Provide the [X, Y] coordinate of the cell's center where the given text is located.  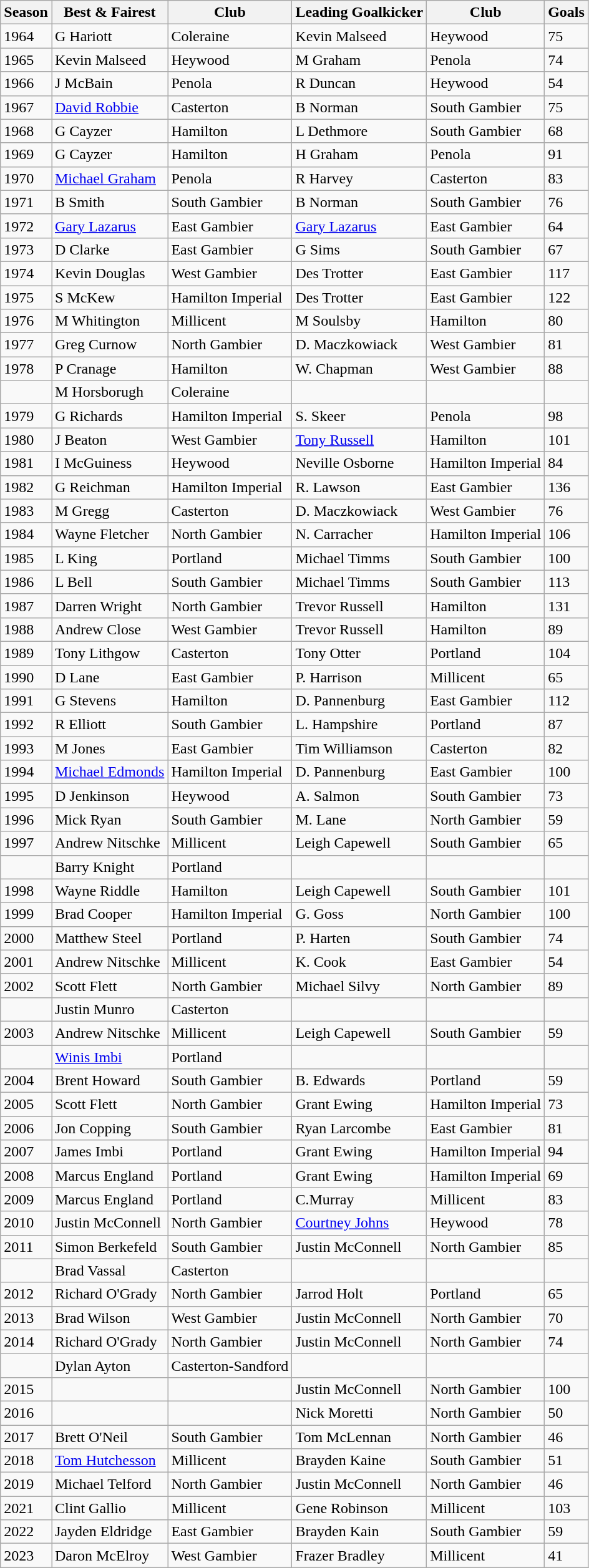
103 [567, 1508]
88 [567, 369]
G Reichman [109, 487]
2013 [26, 1318]
Mick Ryan [109, 820]
Best & Fairest [109, 12]
M Soulsby [359, 321]
James Imbi [109, 1152]
W. Chapman [359, 369]
1990 [26, 677]
2005 [26, 1105]
94 [567, 1152]
Tom McLennan [359, 1436]
I McGuiness [109, 463]
Goals [567, 12]
1989 [26, 653]
Matthew Steel [109, 938]
M Graham [359, 60]
G Sims [359, 249]
Michael Silvy [359, 985]
D Clarke [109, 249]
2010 [26, 1223]
Season [26, 12]
1971 [26, 202]
Michael Telford [109, 1484]
2004 [26, 1081]
N. Carracher [359, 535]
2018 [26, 1461]
117 [567, 273]
1975 [26, 298]
2021 [26, 1508]
Brayden Kaine [359, 1461]
Nick Moretti [359, 1413]
P. Harrison [359, 677]
L Bell [109, 582]
2007 [26, 1152]
Courtney Johns [359, 1223]
Casterton-Sandford [230, 1365]
M Whitington [109, 321]
85 [567, 1247]
M Gregg [109, 511]
Frazer Bradley [359, 1556]
1968 [26, 131]
Tom Hutchesson [109, 1461]
B Smith [109, 202]
G Richards [109, 416]
D Lane [109, 677]
Gene Robinson [359, 1508]
122 [567, 298]
1965 [26, 60]
Winis Imbi [109, 1057]
L Dethmore [359, 131]
82 [567, 748]
Ryan Larcombe [359, 1128]
M. Lane [359, 820]
Jon Copping [109, 1128]
2002 [26, 985]
Jarrod Holt [359, 1294]
1988 [26, 629]
1966 [26, 84]
1993 [26, 748]
1980 [26, 440]
G. Goss [359, 914]
M Jones [109, 748]
2009 [26, 1199]
1992 [26, 725]
1981 [26, 463]
1994 [26, 772]
Brad Wilson [109, 1318]
41 [567, 1556]
G Stevens [109, 701]
Brent Howard [109, 1081]
1970 [26, 178]
G Hariott [109, 36]
1984 [26, 535]
1969 [26, 155]
2008 [26, 1176]
P Cranage [109, 369]
1964 [26, 36]
Brad Cooper [109, 914]
J Beaton [109, 440]
Justin Munro [109, 1009]
Tim Williamson [359, 748]
Tony Otter [359, 653]
1983 [26, 511]
1967 [26, 107]
Leading Goalkicker [359, 12]
104 [567, 653]
2006 [26, 1128]
1999 [26, 914]
50 [567, 1413]
1979 [26, 416]
2003 [26, 1033]
1997 [26, 843]
2017 [26, 1436]
1995 [26, 796]
A. Salmon [359, 796]
D Jenkinson [109, 796]
1998 [26, 891]
Barry Knight [109, 867]
78 [567, 1223]
L. Hampshire [359, 725]
2000 [26, 938]
98 [567, 416]
Wayne Fletcher [109, 535]
1978 [26, 369]
David Robbie [109, 107]
1996 [26, 820]
J McBain [109, 84]
Jayden Eldridge [109, 1532]
Andrew Close [109, 629]
Greg Curnow [109, 345]
Dylan Ayton [109, 1365]
1985 [26, 558]
Daron McElroy [109, 1556]
1977 [26, 345]
L King [109, 558]
M Horsborugh [109, 392]
1991 [26, 701]
1972 [26, 226]
K. Cook [359, 962]
2016 [26, 1413]
91 [567, 155]
R Harvey [359, 178]
R. Lawson [359, 487]
Wayne Riddle [109, 891]
106 [567, 535]
2022 [26, 1532]
Tony Lithgow [109, 653]
1986 [26, 582]
51 [567, 1461]
Clint Gallio [109, 1508]
Simon Berkefeld [109, 1247]
87 [567, 725]
Michael Graham [109, 178]
2015 [26, 1389]
R Duncan [359, 84]
H Graham [359, 155]
S. Skeer [359, 416]
1987 [26, 606]
P. Harten [359, 938]
Michael Edmonds [109, 772]
Darren Wright [109, 606]
Tony Russell [359, 440]
84 [567, 463]
1973 [26, 249]
R Elliott [109, 725]
2019 [26, 1484]
70 [567, 1318]
2001 [26, 962]
2012 [26, 1294]
B. Edwards [359, 1081]
69 [567, 1176]
2011 [26, 1247]
1974 [26, 273]
1982 [26, 487]
67 [567, 249]
Brad Vassal [109, 1270]
Brayden Kain [359, 1532]
1976 [26, 321]
113 [567, 582]
68 [567, 131]
136 [567, 487]
Neville Osborne [359, 463]
Kevin Douglas [109, 273]
80 [567, 321]
2014 [26, 1342]
S McKew [109, 298]
112 [567, 701]
2023 [26, 1556]
C.Murray [359, 1199]
Brett O'Neil [109, 1436]
131 [567, 606]
64 [567, 226]
